Pinpoint the cell where the given text exists, returning its [x, y] midpoint coordinate. 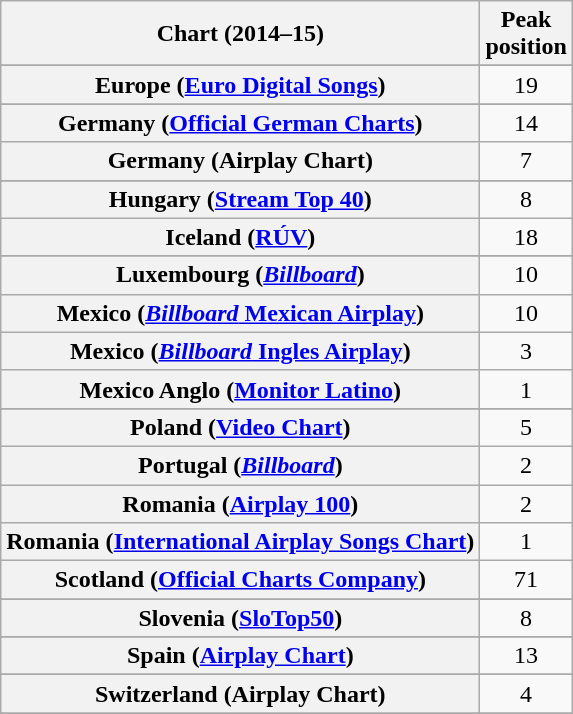
Peakposition [526, 34]
Germany (Airplay Chart) [240, 161]
3 [526, 351]
4 [526, 694]
5 [526, 427]
Mexico Anglo (Monitor Latino) [240, 389]
Iceland (RÚV) [240, 237]
Mexico (Billboard Ingles Airplay) [240, 351]
Romania (International Airplay Songs Chart) [240, 542]
19 [526, 85]
Mexico (Billboard Mexican Airplay) [240, 313]
Germany (Official German Charts) [240, 123]
13 [526, 656]
Scotland (Official Charts Company) [240, 580]
71 [526, 580]
Romania (Airplay 100) [240, 503]
Portugal (Billboard) [240, 465]
Slovenia (SloTop50) [240, 618]
Europe (Euro Digital Songs) [240, 85]
Spain (Airplay Chart) [240, 656]
Switzerland (Airplay Chart) [240, 694]
Poland (Video Chart) [240, 427]
Chart (2014–15) [240, 34]
18 [526, 237]
Luxembourg (Billboard) [240, 275]
7 [526, 161]
14 [526, 123]
Hungary (Stream Top 40) [240, 199]
